For the text-containing cell, return its midpoint in [x, y] coordinate format. 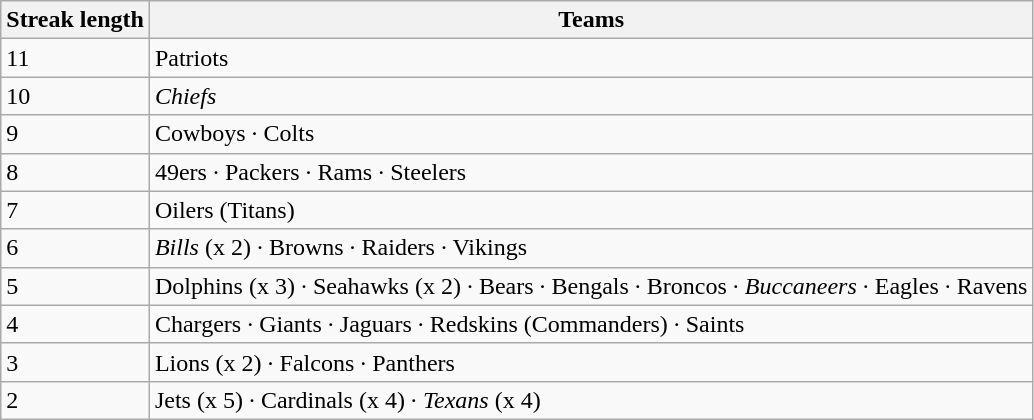
11 [76, 58]
Lions (x 2) · Falcons · Panthers [591, 362]
2 [76, 400]
Chiefs [591, 96]
4 [76, 324]
Bills (x 2) · Browns · Raiders · Vikings [591, 248]
Streak length [76, 20]
8 [76, 172]
9 [76, 134]
Chargers · Giants · Jaguars · Redskins (Commanders) · Saints [591, 324]
Jets (x 5) · Cardinals (x 4) · Texans (x 4) [591, 400]
Cowboys · Colts [591, 134]
Patriots [591, 58]
10 [76, 96]
Dolphins (x 3) · Seahawks (x 2) · Bears · Bengals · Broncos · Buccaneers · Eagles · Ravens [591, 286]
Teams [591, 20]
7 [76, 210]
3 [76, 362]
49ers · Packers · Rams · Steelers [591, 172]
6 [76, 248]
5 [76, 286]
Oilers (Titans) [591, 210]
